From the cell containing the given text, extract its center point as (X, Y) coordinate. 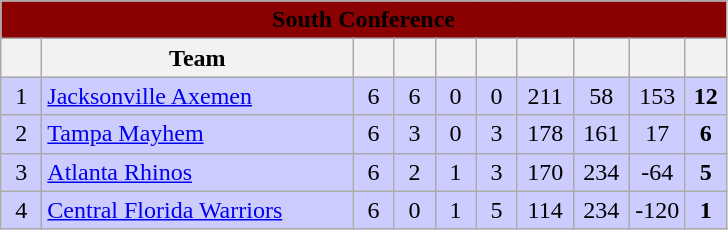
114 (545, 210)
-120 (657, 210)
4 (22, 210)
17 (657, 134)
153 (657, 96)
170 (545, 172)
178 (545, 134)
58 (601, 96)
Jacksonville Axemen (198, 96)
211 (545, 96)
South Conference (364, 20)
12 (706, 96)
Central Florida Warriors (198, 210)
-64 (657, 172)
Atlanta Rhinos (198, 172)
Tampa Mayhem (198, 134)
161 (601, 134)
Team (198, 58)
